For the text-containing cell, return its midpoint in [X, Y] coordinate format. 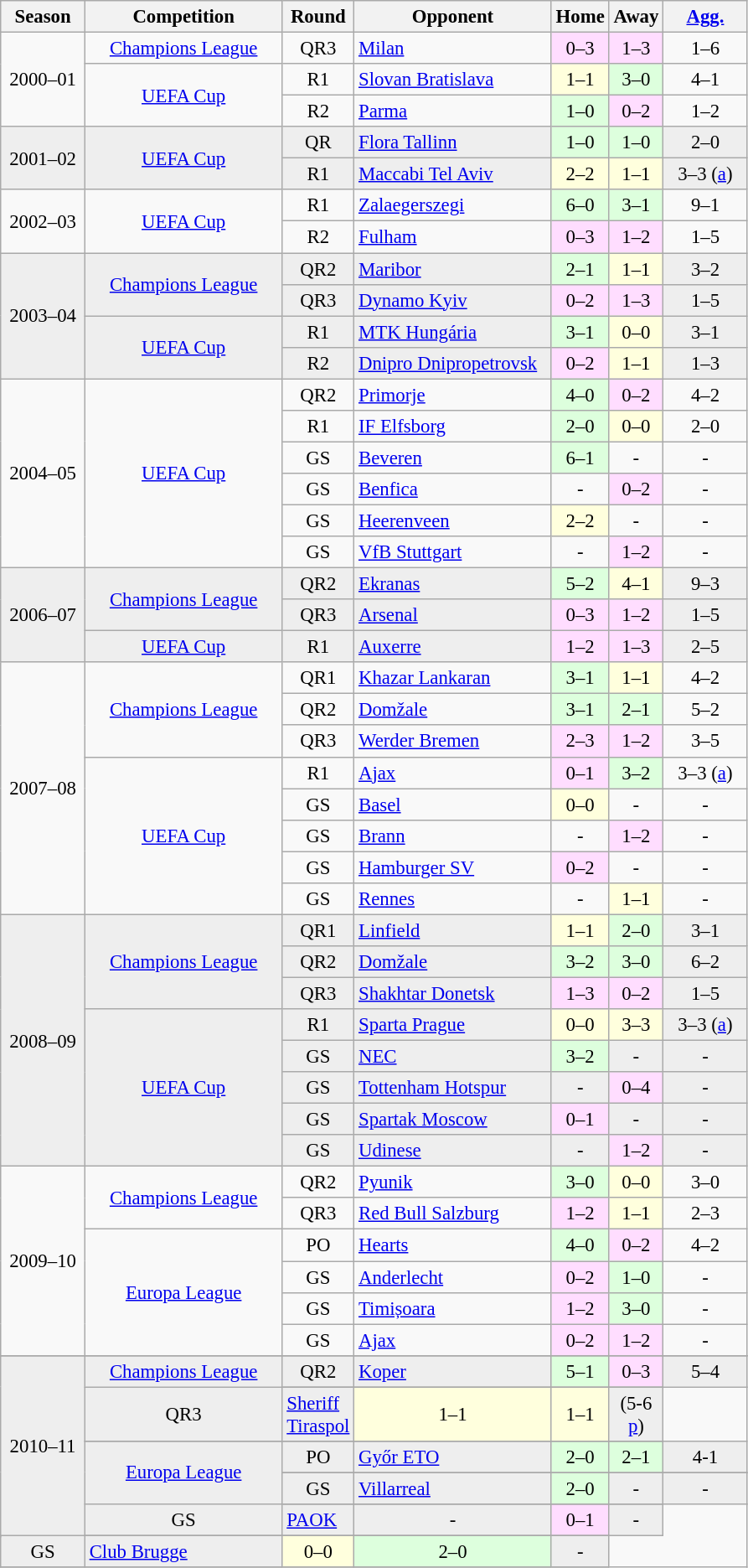
3–5 [705, 742]
3–3 [637, 1025]
Villarreal [453, 1488]
2004–05 [44, 474]
MTK Hungária [453, 332]
Opponent [453, 17]
Tottenham Hotspur [453, 1088]
Competition [183, 17]
Werder Bremen [453, 742]
VfB Stuttgart [453, 552]
2006–07 [44, 615]
Sheriff Tiraspol [318, 1415]
Hearts [453, 1245]
Győr ETO [453, 1457]
Season [44, 17]
Slovan Bratislava [453, 80]
Agg. [705, 17]
Spartak Moscow [453, 1120]
Rennes [453, 899]
Red Bull Salzburg [453, 1214]
Timișoara [453, 1308]
2000–01 [44, 80]
9–1 [705, 205]
2002–03 [44, 221]
2009–10 [44, 1261]
Benfica [453, 489]
Zalaegerszegi [453, 205]
5–1 [580, 1371]
Khazar Lankaran [453, 678]
Shakhtar Donetsk [453, 993]
Milan [453, 49]
PAOK [318, 1520]
6–0 [580, 205]
2–5 [705, 647]
NEC [453, 1057]
Linfield [453, 930]
Heerenveen [453, 520]
Anderlecht [453, 1277]
6–2 [705, 962]
2008–09 [44, 1041]
Hamburger SV [453, 867]
Club Brugge [183, 1551]
0–4 [637, 1088]
Primorje [453, 395]
Flora Tallinn [453, 142]
Auxerre [453, 647]
Home [580, 17]
Beveren [453, 458]
Dynamo Kyiv [453, 300]
Brann [453, 836]
Away [637, 17]
5–4 [705, 1371]
Pyunik [453, 1182]
Maribor [453, 269]
IF Elfsborg [453, 427]
Parma [453, 111]
Arsenal [453, 615]
2003–04 [44, 316]
2001–02 [44, 158]
Dnipro Dnipropetrovsk [453, 363]
QR [318, 142]
1–6 [705, 49]
Koper [453, 1371]
Sparta Prague [453, 1025]
Udinese [453, 1151]
9–3 [705, 584]
2010–11 [44, 1445]
Basel [453, 805]
Ekranas [453, 584]
2007–08 [44, 788]
4-1 [705, 1457]
Maccabi Tel Aviv [453, 174]
6–1 [580, 458]
Round [318, 17]
(5-6 p) [637, 1415]
Fulham [453, 237]
